Pinpoint the cell where the given text exists, returning its [X, Y] midpoint coordinate. 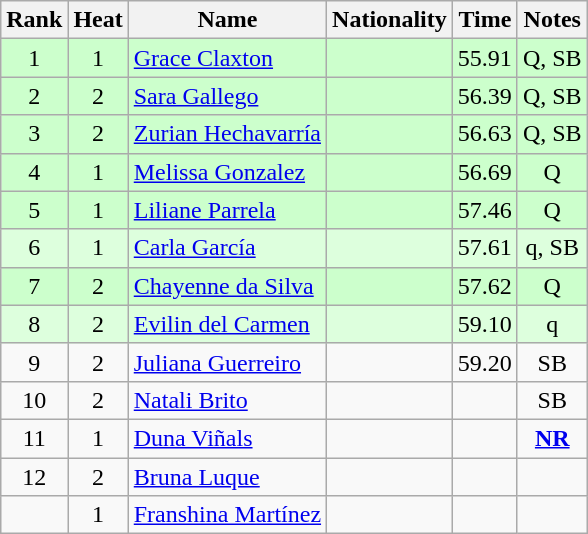
Natali Brito [227, 400]
Juliana Guerreiro [227, 362]
12 [34, 477]
Chayenne da Silva [227, 286]
Sara Gallego [227, 96]
Grace Claxton [227, 58]
Carla García [227, 248]
Bruna Luque [227, 477]
6 [34, 248]
Nationality [390, 20]
4 [34, 172]
Duna Viñals [227, 438]
3 [34, 134]
Melissa Gonzalez [227, 172]
57.62 [484, 286]
56.39 [484, 96]
11 [34, 438]
q [552, 324]
56.63 [484, 134]
7 [34, 286]
8 [34, 324]
59.20 [484, 362]
10 [34, 400]
Liliane Parrela [227, 210]
Rank [34, 20]
59.10 [484, 324]
5 [34, 210]
Name [227, 20]
Time [484, 20]
q, SB [552, 248]
NR [552, 438]
Evilin del Carmen [227, 324]
Notes [552, 20]
Heat [98, 20]
57.61 [484, 248]
57.46 [484, 210]
Franshina Martínez [227, 515]
9 [34, 362]
56.69 [484, 172]
Zurian Hechavarría [227, 134]
55.91 [484, 58]
